Determine the [X, Y] coordinate at the center of the cell enclosing the given text.  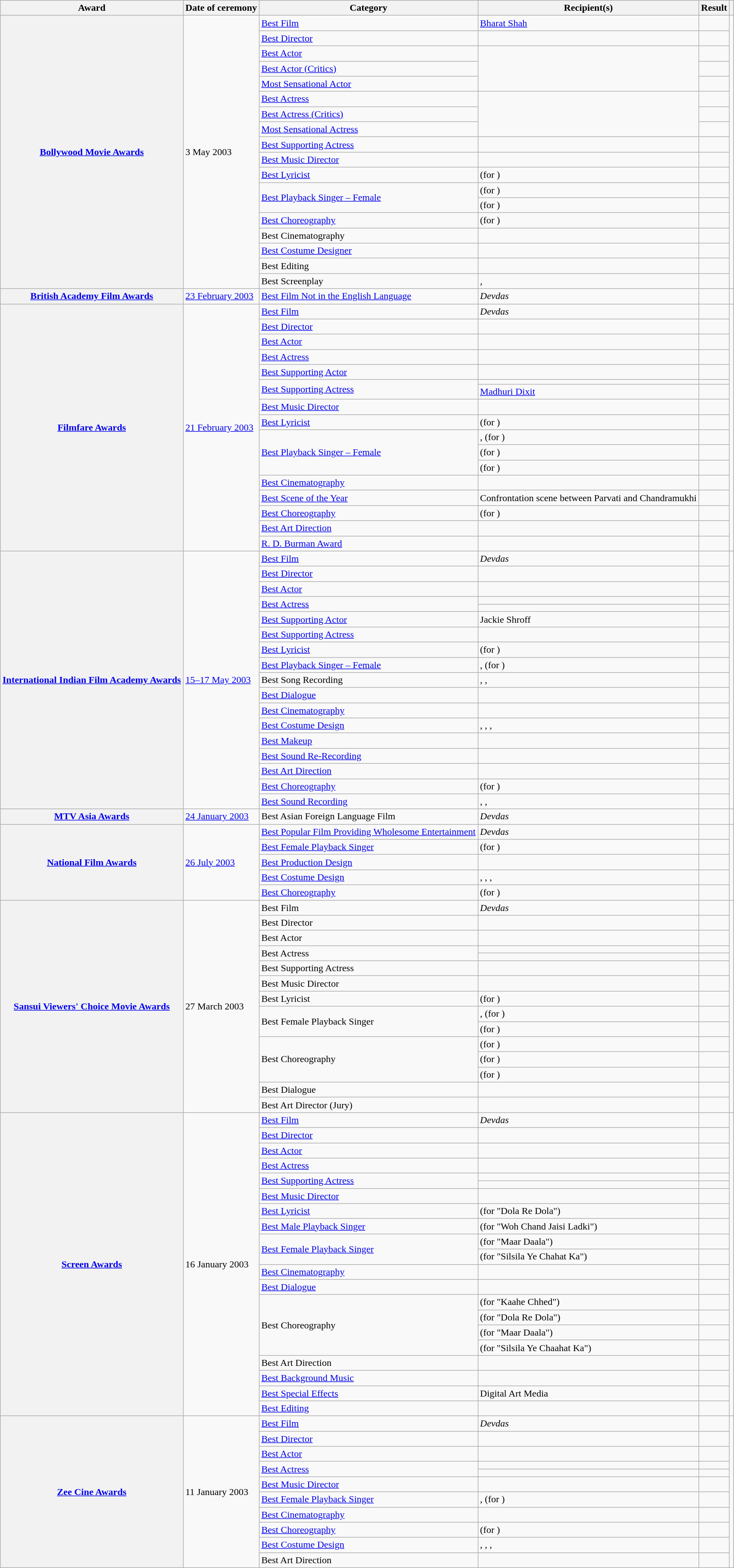
Sansui Viewers' Choice Movie Awards [92, 1006]
Best Art Director (Jury) [368, 1105]
27 March 2003 [221, 1006]
Bollywood Movie Awards [92, 152]
(for "Kaahe Chhed") [588, 1302]
Filmfare Awards [92, 427]
Best Scene of the Year [368, 498]
R. D. Burman Award [368, 543]
Best Screenplay [368, 281]
Best Special Effects [368, 1393]
Best Production Design [368, 862]
Most Sensational Actor [368, 84]
11 January 2003 [221, 1492]
MTV Asia Awards [92, 816]
Best Makeup [368, 741]
Award [92, 8]
(for "Silsila Ye Chaahat Ka") [588, 1348]
Best Actress (Critics) [368, 114]
Zee Cine Awards [92, 1492]
Best Male Playback Singer [368, 1226]
Best Popular Film Providing Wholesome Entertainment [368, 832]
Digital Art Media [588, 1393]
(for "Silsila Ye Chahat Ka") [588, 1257]
26 July 2003 [221, 862]
Result [714, 8]
Screen Awards [92, 1264]
, [588, 281]
Best Costume Designer [368, 251]
Best Sound Recording [368, 801]
Most Sensational Actress [368, 129]
Best Background Music [368, 1378]
Confrontation scene between Parvati and Chandramukhi [588, 498]
15–17 May 2003 [221, 680]
Date of ceremony [221, 8]
3 May 2003 [221, 152]
Best Asian Foreign Language Film [368, 816]
Category [368, 8]
Best Actor (Critics) [368, 69]
16 January 2003 [221, 1264]
Best Song Recording [368, 680]
(for "Woh Chand Jaisi Ladki") [588, 1226]
Madhuri Dixit [588, 392]
Bharat Shah [588, 23]
Recipient(s) [588, 8]
Best Film Not in the English Language [368, 296]
National Film Awards [92, 862]
Best Sound Re-Recording [368, 756]
British Academy Film Awards [92, 296]
24 January 2003 [221, 816]
Jackie Shroff [588, 619]
23 February 2003 [221, 296]
International Indian Film Academy Awards [92, 680]
21 February 2003 [221, 427]
